Provide the (x, y) coordinate of the cell's center where the given text is located.  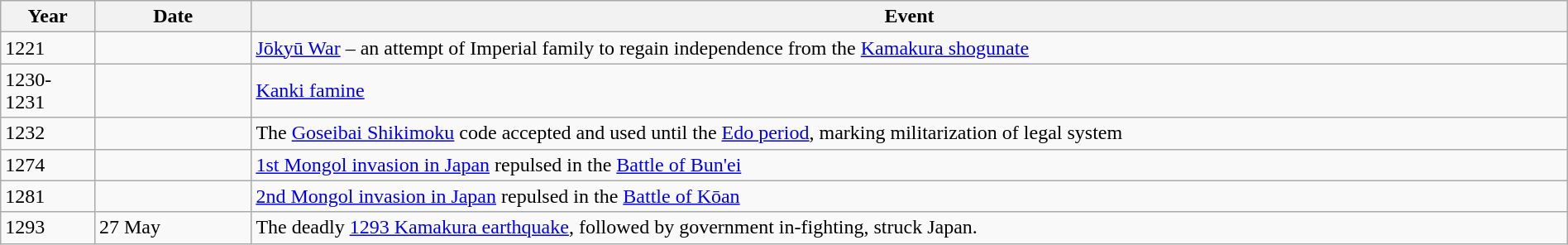
1274 (48, 165)
1230-1231 (48, 91)
27 May (172, 228)
1232 (48, 133)
2nd Mongol invasion in Japan repulsed in the Battle of Kōan (910, 196)
1st Mongol invasion in Japan repulsed in the Battle of Bun'ei (910, 165)
The Goseibai Shikimoku code accepted and used until the Edo period, marking militarization of legal system (910, 133)
1293 (48, 228)
Year (48, 17)
Event (910, 17)
Date (172, 17)
1221 (48, 48)
The deadly 1293 Kamakura earthquake, followed by government in-fighting, struck Japan. (910, 228)
1281 (48, 196)
Kanki famine (910, 91)
Jōkyū War – an attempt of Imperial family to regain independence from the Kamakura shogunate (910, 48)
